Return the (X, Y) coordinate for the center point of the cell that contains the specified text.  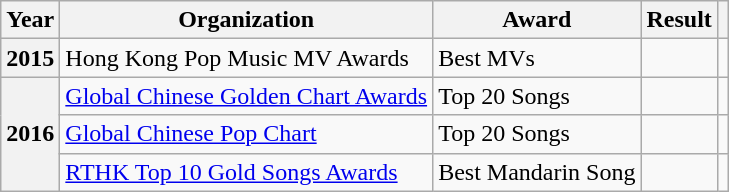
Organization (246, 20)
Global Chinese Pop Chart (246, 134)
Global Chinese Golden Chart Awards (246, 96)
Result (679, 20)
Year (30, 20)
2016 (30, 134)
Best Mandarin Song (537, 172)
2015 (30, 58)
Best MVs (537, 58)
Award (537, 20)
RTHK Top 10 Gold Songs Awards (246, 172)
Hong Kong Pop Music MV Awards (246, 58)
